For the text-containing cell, return its midpoint in [X, Y] coordinate format. 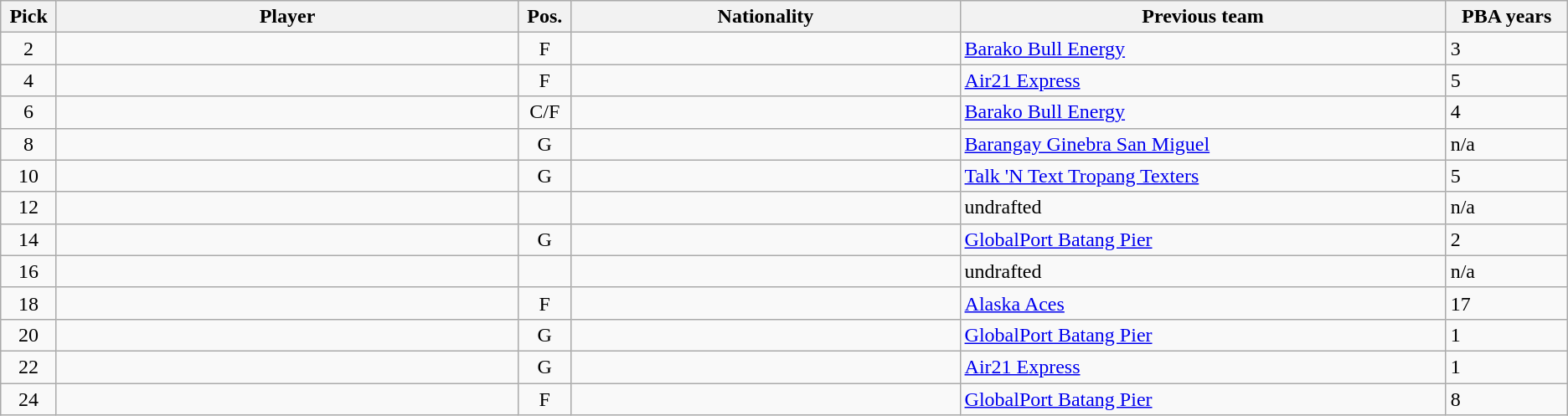
6 [28, 112]
17 [1506, 303]
Barangay Ginebra San Miguel [1203, 144]
C/F [544, 112]
18 [28, 303]
3 [1506, 49]
Previous team [1203, 17]
Player [286, 17]
Pos. [544, 17]
20 [28, 335]
10 [28, 176]
Pick [28, 17]
Nationality [766, 17]
PBA years [1506, 17]
Alaska Aces [1203, 303]
14 [28, 239]
16 [28, 271]
24 [28, 399]
Talk 'N Text Tropang Texters [1203, 176]
22 [28, 367]
12 [28, 208]
